From the cell containing the given text, extract its center point as [x, y] coordinate. 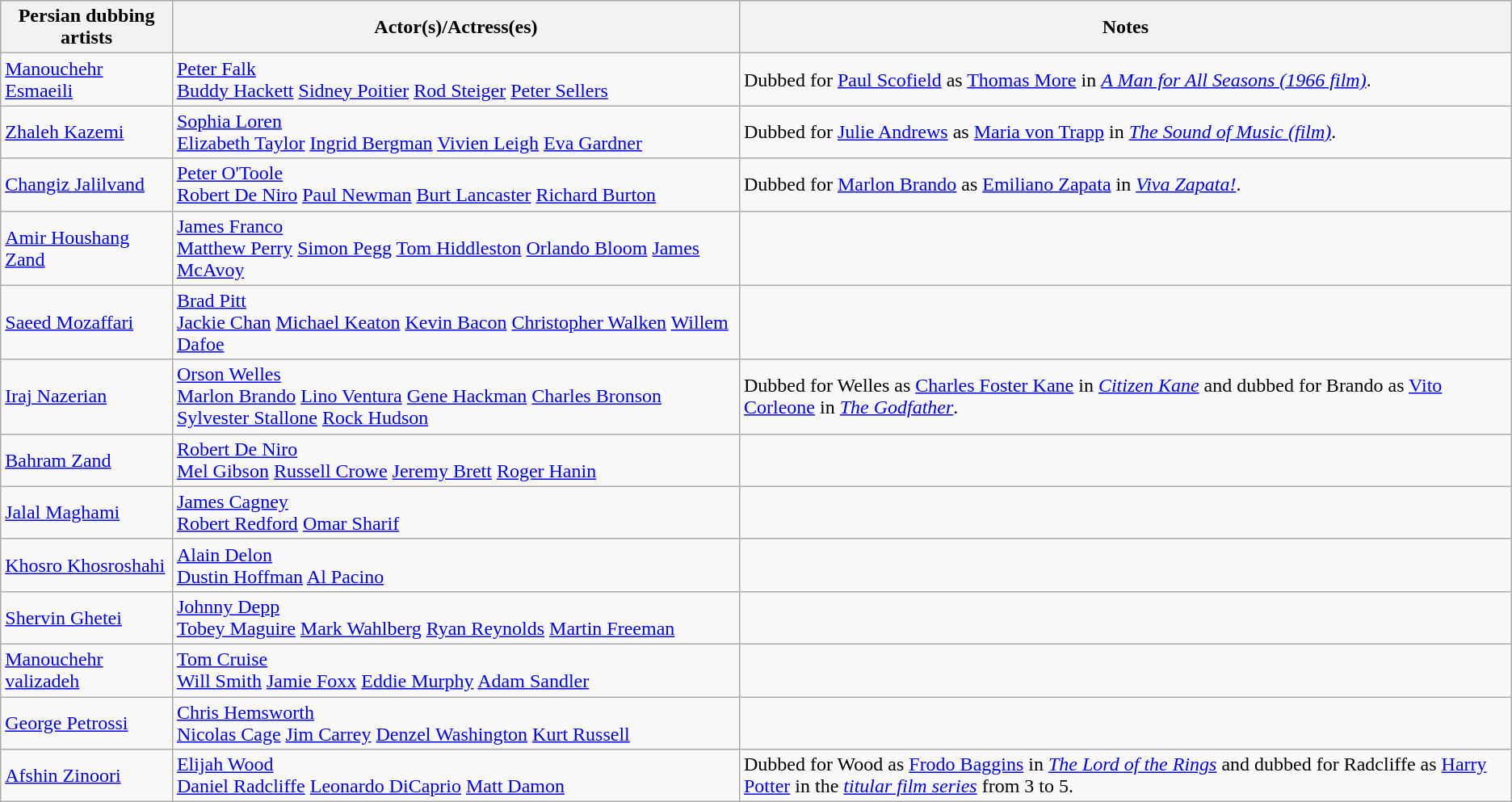
Shervin Ghetei [87, 617]
Afshin Zinoori [87, 775]
Brad PittJackie Chan Michael Keaton Kevin Bacon Christopher Walken Willem Dafoe [456, 322]
Sophia LorenElizabeth Taylor Ingrid Bergman Vivien Leigh Eva Gardner [456, 132]
Amir Houshang Zand [87, 248]
Persian dubbing artists [87, 27]
Tom CruiseWill Smith Jamie Foxx Eddie Murphy Adam Sandler [456, 670]
James FrancoMatthew Perry Simon Pegg Tom Hiddleston Orlando Bloom James McAvoy [456, 248]
Iraj Nazerian [87, 397]
Khosro Khosroshahi [87, 565]
Dubbed for Julie Andrews as Maria von Trapp in The Sound of Music (film). [1125, 132]
Bahram Zand [87, 460]
Robert De NiroMel Gibson Russell Crowe Jeremy Brett Roger Hanin [456, 460]
James CagneyRobert Redford Omar Sharif [456, 512]
Manouchehr valizadeh [87, 670]
Dubbed for Paul Scofield as Thomas More in A Man for All Seasons (1966 film). [1125, 79]
Chris HemsworthNicolas Cage Jim Carrey Denzel Washington Kurt Russell [456, 722]
Alain DelonDustin Hoffman Al Pacino [456, 565]
Dubbed for Welles as Charles Foster Kane in Citizen Kane and dubbed for Brando as Vito Corleone in The Godfather. [1125, 397]
Peter O'TooleRobert De Niro Paul Newman Burt Lancaster Richard Burton [456, 184]
Manouchehr Esmaeili [87, 79]
Elijah WoodDaniel Radcliffe Leonardo DiCaprio Matt Damon [456, 775]
Actor(s)/Actress(es) [456, 27]
Peter FalkBuddy Hackett Sidney Poitier Rod Steiger Peter Sellers [456, 79]
Saeed Mozaffari [87, 322]
George Petrossi [87, 722]
Dubbed for Wood as Frodo Baggins in The Lord of the Rings and dubbed for Radcliffe as Harry Potter in the titular film series from 3 to 5. [1125, 775]
Orson WellesMarlon Brando Lino Ventura Gene Hackman Charles Bronson Sylvester Stallone Rock Hudson [456, 397]
Dubbed for Marlon Brando as Emiliano Zapata in Viva Zapata!. [1125, 184]
Notes [1125, 27]
Johnny DeppTobey Maguire Mark Wahlberg Ryan Reynolds Martin Freeman [456, 617]
Jalal Maghami [87, 512]
Changiz Jalilvand [87, 184]
Zhaleh Kazemi [87, 132]
